Provide the (X, Y) coordinate of the cell's center where the given text is located.  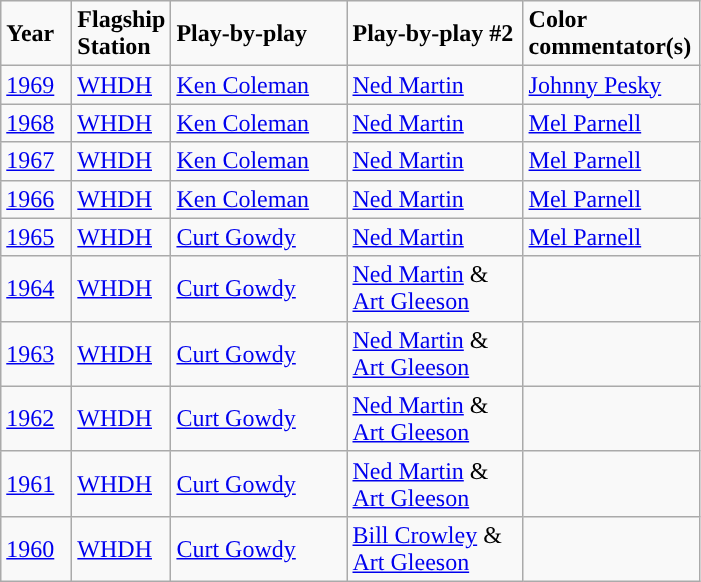
Color commentator(s) (611, 34)
1966 (36, 199)
1968 (36, 123)
1965 (36, 237)
Johnny Pesky (611, 85)
1960 (36, 548)
Flagship Station (122, 34)
1963 (36, 354)
Year (36, 34)
Play-by-play #2 (435, 34)
Play-by-play (259, 34)
Bill Crowley & Art Gleeson (435, 548)
1969 (36, 85)
1961 (36, 484)
1964 (36, 288)
1967 (36, 161)
1962 (36, 418)
